Capture the cell that displays the provided text and extract its (X, Y) central coordinate. 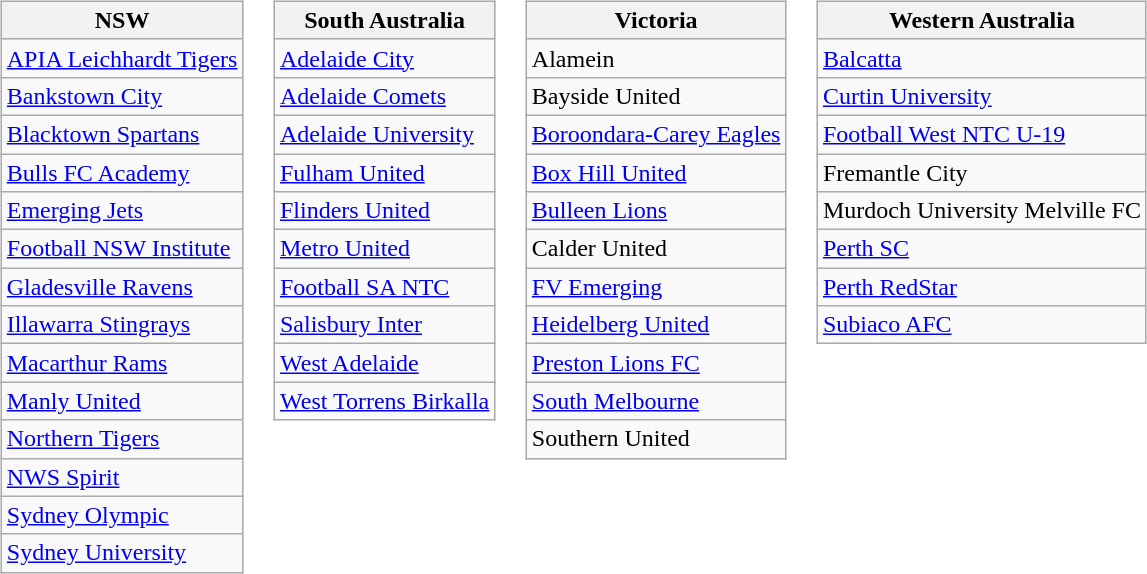
Football NSW Institute (122, 249)
Box Hill United (656, 173)
South Melbourne (656, 401)
NWS Spirit (122, 477)
Football SA NTC (384, 287)
Heidelberg United (656, 325)
Bulls FC Academy (122, 173)
Subiaco AFC (982, 325)
APIA Leichhardt Tigers (122, 58)
Adelaide Comets (384, 96)
Football West NTC U-19 (982, 134)
Boroondara-Carey Eagles (656, 134)
Manly United (122, 401)
Curtin University (982, 96)
Illawarra Stingrays (122, 325)
Southern United (656, 439)
Flinders United (384, 211)
Murdoch University Melville FC (982, 211)
Adelaide University (384, 134)
Preston Lions FC (656, 363)
Blacktown Spartans (122, 134)
Emerging Jets (122, 211)
Bayside United (656, 96)
Balcatta (982, 58)
Sydney Olympic (122, 515)
Perth RedStar (982, 287)
Gladesville Ravens (122, 287)
Western Australia (982, 20)
South Australia (384, 20)
West Adelaide (384, 363)
Fremantle City (982, 173)
NSW (122, 20)
Salisbury Inter (384, 325)
Calder United (656, 249)
Adelaide City (384, 58)
Macarthur Rams (122, 363)
Alamein (656, 58)
Victoria (656, 20)
Sydney University (122, 553)
Fulham United (384, 173)
Perth SC (982, 249)
Metro United (384, 249)
Bankstown City (122, 96)
Northern Tigers (122, 439)
Bulleen Lions (656, 211)
FV Emerging (656, 287)
West Torrens Birkalla (384, 401)
